Locate the cell with the specified text and output its [x, y] center coordinate. 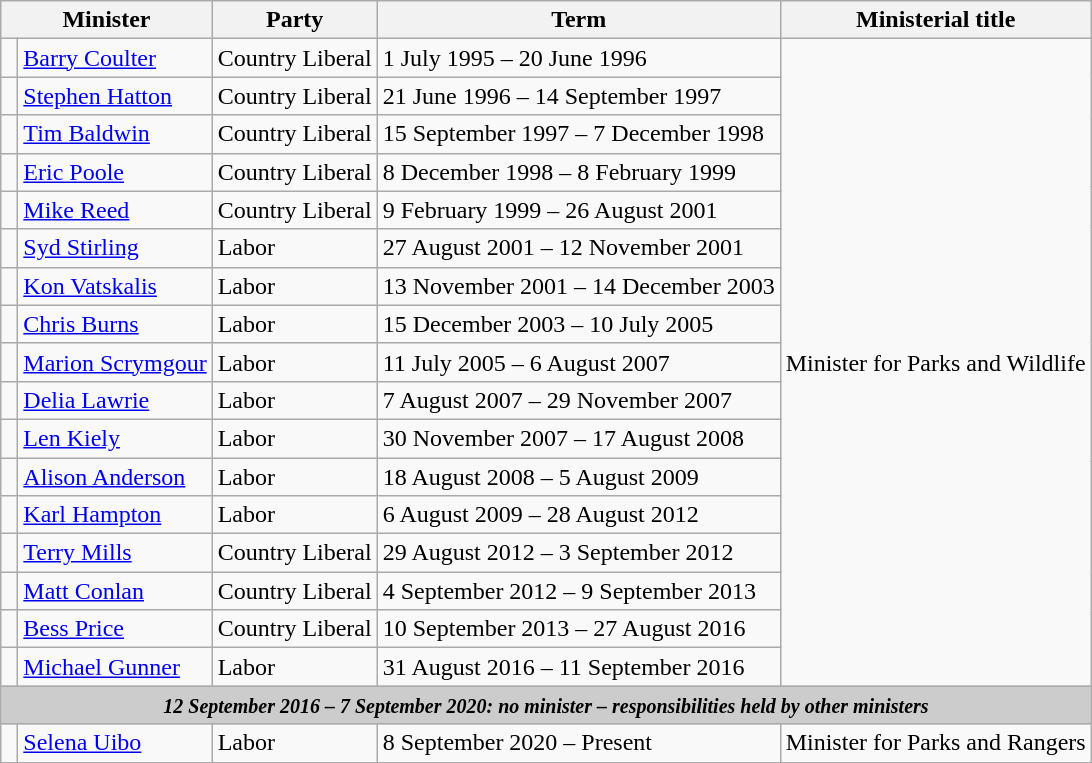
31 August 2016 – 11 September 2016 [578, 667]
Party [294, 20]
15 December 2003 – 10 July 2005 [578, 324]
Alison Anderson [115, 477]
Terry Mills [115, 553]
Term [578, 20]
Tim Baldwin [115, 134]
Minister for Parks and Wildlife [936, 362]
Eric Poole [115, 172]
8 December 1998 – 8 February 1999 [578, 172]
Len Kiely [115, 438]
Ministerial title [936, 20]
Matt Conlan [115, 591]
Selena Uibo [115, 743]
Michael Gunner [115, 667]
Barry Coulter [115, 58]
12 September 2016 – 7 September 2020: no minister – responsibilities held by other ministers [546, 705]
Minister for Parks and Rangers [936, 743]
Stephen Hatton [115, 96]
10 September 2013 – 27 August 2016 [578, 629]
15 September 1997 – 7 December 1998 [578, 134]
4 September 2012 – 9 September 2013 [578, 591]
6 August 2009 – 28 August 2012 [578, 515]
11 July 2005 – 6 August 2007 [578, 362]
Minister [106, 20]
7 August 2007 – 29 November 2007 [578, 400]
9 February 1999 – 26 August 2001 [578, 210]
Chris Burns [115, 324]
Mike Reed [115, 210]
21 June 1996 – 14 September 1997 [578, 96]
Bess Price [115, 629]
1 July 1995 – 20 June 1996 [578, 58]
27 August 2001 – 12 November 2001 [578, 248]
Marion Scrymgour [115, 362]
Delia Lawrie [115, 400]
18 August 2008 – 5 August 2009 [578, 477]
8 September 2020 – Present [578, 743]
Kon Vatskalis [115, 286]
Karl Hampton [115, 515]
29 August 2012 – 3 September 2012 [578, 553]
30 November 2007 – 17 August 2008 [578, 438]
13 November 2001 – 14 December 2003 [578, 286]
Syd Stirling [115, 248]
